Determine the (X, Y) coordinate at the center of the cell enclosing the given text.  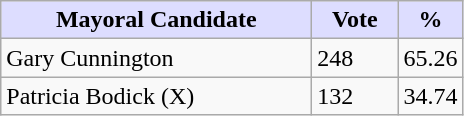
248 (355, 58)
Mayoral Candidate (156, 20)
% (430, 20)
132 (355, 96)
Vote (355, 20)
34.74 (430, 96)
Gary Cunnington (156, 58)
Patricia Bodick (X) (156, 96)
65.26 (430, 58)
